Identify which cell holds the provided text, then report its [X, Y] central coordinate. 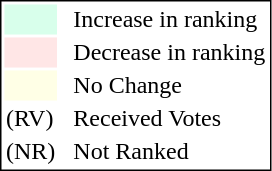
(RV) [30, 119]
No Change [170, 85]
Increase in ranking [170, 19]
Not Ranked [170, 151]
Received Votes [170, 119]
(NR) [30, 151]
Decrease in ranking [170, 53]
